Capture the cell that displays the provided text and extract its [x, y] central coordinate. 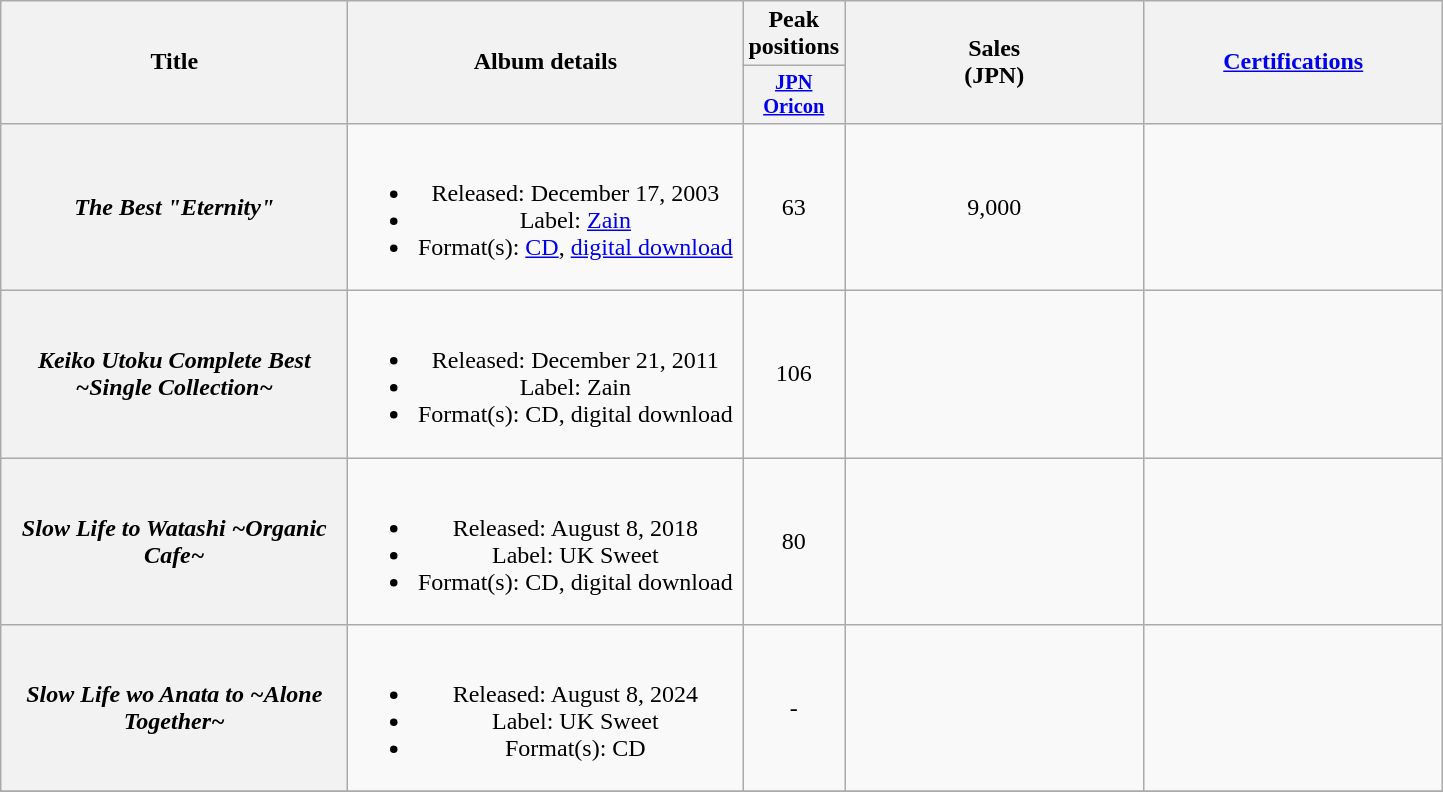
Title [174, 62]
Released: December 17, 2003Label: ZainFormat(s): CD, digital download [546, 206]
- [794, 708]
Released: August 8, 2024Label: UK SweetFormat(s): CD [546, 708]
Slow Life to Watashi ~Organic Cafe~ [174, 542]
Released: December 21, 2011Label: ZainFormat(s): CD, digital download [546, 374]
63 [794, 206]
9,000 [994, 206]
106 [794, 374]
Released: August 8, 2018Label: UK SweetFormat(s): CD, digital download [546, 542]
80 [794, 542]
Keiko Utoku Complete Best ~Single Collection~ [174, 374]
Slow Life wo Anata to ~Alone Together~ [174, 708]
Album details [546, 62]
Sales(JPN) [994, 62]
JPNOricon [794, 95]
Certifications [1294, 62]
The Best "Eternity" [174, 206]
Peak positions [794, 34]
